Determine the [x, y] coordinate at the center of the cell enclosing the given text.  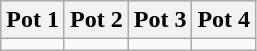
Pot 2 [96, 20]
Pot 3 [160, 20]
Pot 4 [224, 20]
Pot 1 [33, 20]
